Capture the cell that displays the provided text and extract its [X, Y] central coordinate. 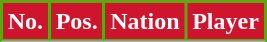
Pos. [76, 22]
No. [26, 22]
Player [226, 22]
Nation [145, 22]
